Scan for the cell matching the given text and deliver its (X, Y) coordinate at center. 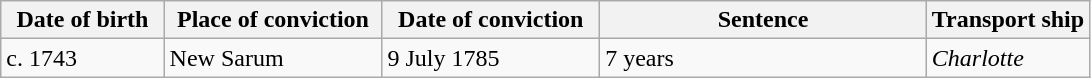
Date of birth (82, 20)
Charlotte (1008, 58)
New Sarum (273, 58)
Date of conviction (491, 20)
9 July 1785 (491, 58)
c. 1743 (82, 58)
Place of conviction (273, 20)
Sentence (764, 20)
7 years (764, 58)
Transport ship (1008, 20)
